Scan for the cell matching the given text and deliver its (x, y) coordinate at center. 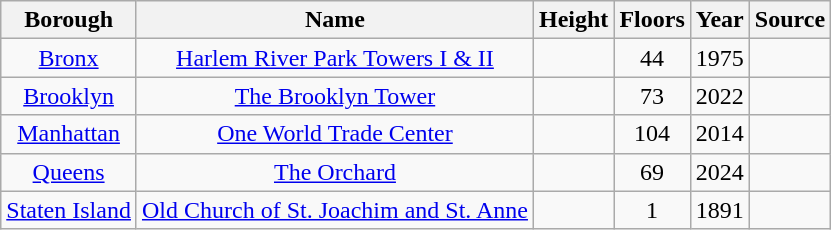
Name (334, 20)
Queens (69, 172)
2014 (720, 134)
Year (720, 20)
Old Church of St. Joachim and St. Anne (334, 210)
2024 (720, 172)
Harlem River Park Towers I & II (334, 58)
2022 (720, 96)
Height (573, 20)
Manhattan (69, 134)
1 (652, 210)
1975 (720, 58)
One World Trade Center (334, 134)
1891 (720, 210)
69 (652, 172)
Floors (652, 20)
Bronx (69, 58)
44 (652, 58)
The Brooklyn Tower (334, 96)
Brooklyn (69, 96)
Staten Island (69, 210)
Borough (69, 20)
73 (652, 96)
104 (652, 134)
The Orchard (334, 172)
Source (790, 20)
